Provide the [x, y] coordinate of the cell's center where the given text is located.  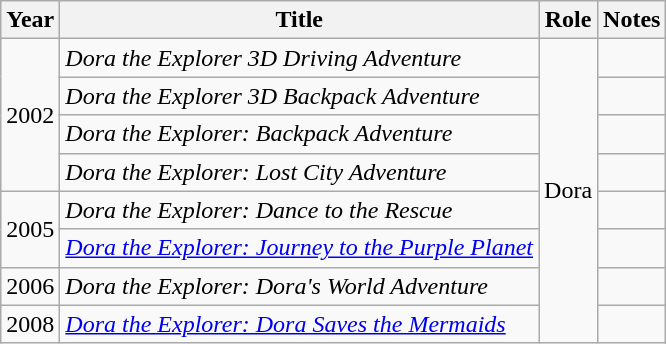
2002 [30, 115]
Dora the Explorer 3D Driving Adventure [300, 58]
Dora the Explorer: Dora's World Adventure [300, 286]
Dora [568, 191]
Dora the Explorer: Lost City Adventure [300, 172]
2005 [30, 229]
2006 [30, 286]
Dora the Explorer: Backpack Adventure [300, 134]
Year [30, 20]
Role [568, 20]
2008 [30, 324]
Notes [632, 20]
Dora the Explorer: Dora Saves the Mermaids [300, 324]
Dora the Explorer: Dance to the Rescue [300, 210]
Dora the Explorer 3D Backpack Adventure [300, 96]
Dora the Explorer: Journey to the Purple Planet [300, 248]
Title [300, 20]
